Find where the given text appears and provide that cell's center as (x, y) coordinate. 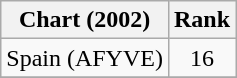
Chart (2002) (85, 20)
Rank (202, 20)
16 (202, 58)
Spain (AFYVE) (85, 58)
